Determine the [x, y] coordinate at the center of the cell enclosing the given text.  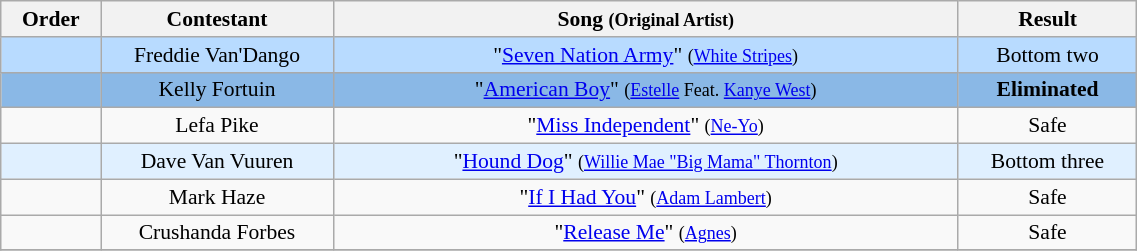
Bottom two [1048, 55]
Freddie Van'Dango [217, 55]
Crushanda Forbes [217, 233]
Contestant [217, 19]
Song (Original Artist) [646, 19]
"If I Had You" (Adam Lambert) [646, 197]
"Hound Dog" (Willie Mae "Big Mama" Thornton) [646, 162]
"Release Me" (Agnes) [646, 233]
Bottom three [1048, 162]
Kelly Fortuin [217, 90]
Dave Van Vuuren [217, 162]
Lefa Pike [217, 126]
Eliminated [1048, 90]
Mark Haze [217, 197]
"American Boy" (Estelle Feat. Kanye West) [646, 90]
Result [1048, 19]
"Miss Independent" (Ne-Yo) [646, 126]
"Seven Nation Army" (White Stripes) [646, 55]
Order [51, 19]
